Pinpoint the cell where the given text exists, returning its (X, Y) midpoint coordinate. 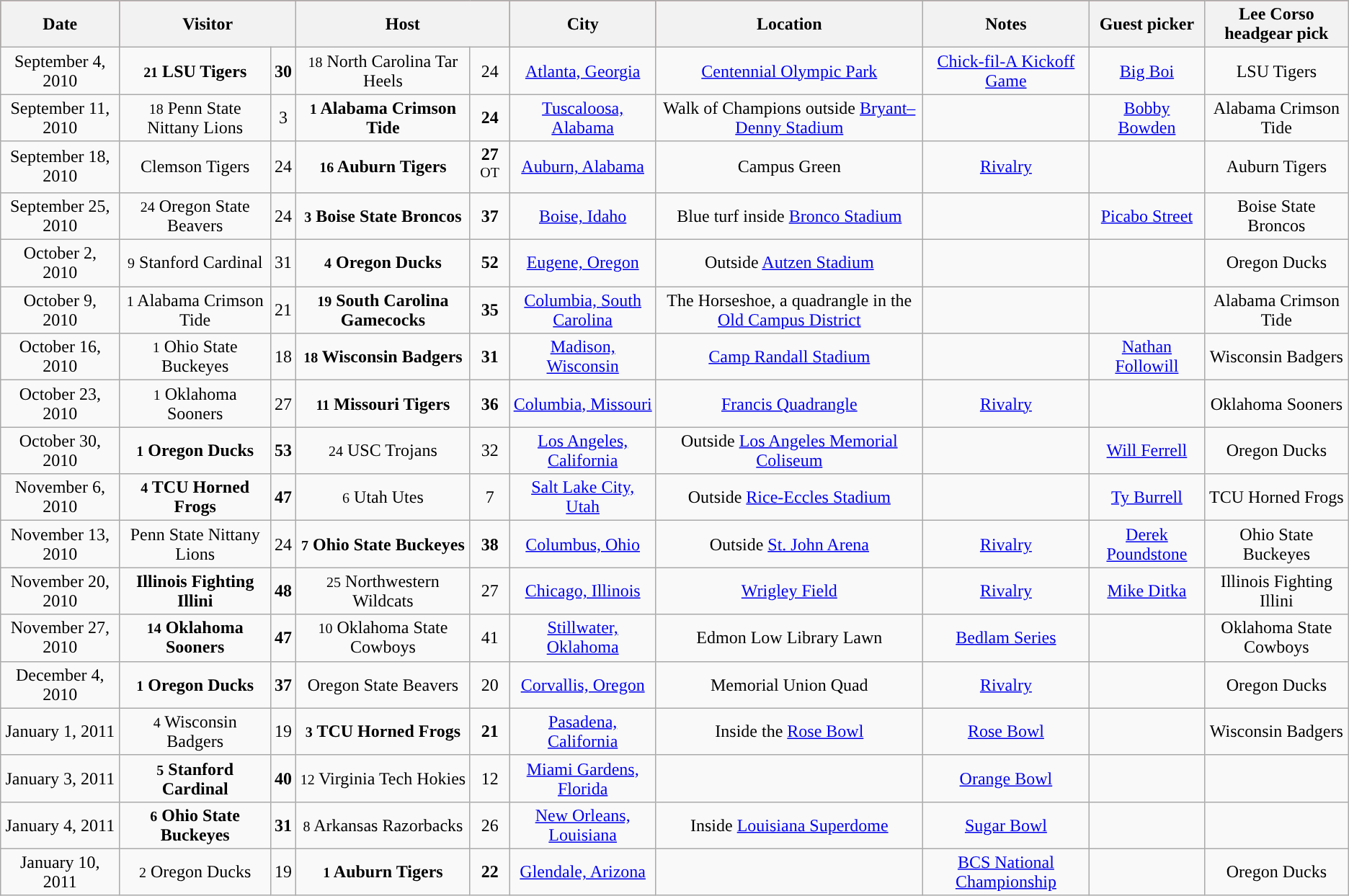
Boise State Broncos (1276, 216)
October 30, 2010 (61, 451)
October 9, 2010 (61, 310)
Big Boi (1147, 71)
20 (490, 684)
21 LSU Tigers (195, 71)
19 South Carolina Gamecocks (383, 310)
November 20, 2010 (61, 591)
12 (490, 778)
12 Virginia Tech Hokies (383, 778)
Oklahoma Sooners (1276, 403)
September 18, 2010 (61, 167)
Bobby Bowden (1147, 118)
Glendale, Arizona (582, 872)
January 1, 2011 (61, 732)
25 Northwestern Wildcats (383, 591)
TCU Horned Frogs (1276, 497)
Oregon State Beavers (383, 684)
The Horseshoe, a quadrangle in the Old Campus District (789, 310)
Stillwater, Oklahoma (582, 638)
38 (490, 545)
Orange Bowl (1006, 778)
Pasadena, California (582, 732)
18 Penn State Nittany Lions (195, 118)
36 (490, 403)
Centennial Olympic Park (789, 71)
Will Ferrell (1147, 451)
Outside Rice-Eccles Stadium (789, 497)
Corvallis, Oregon (582, 684)
Guest picker (1147, 24)
Date (61, 24)
LSU Tigers (1276, 71)
40 (284, 778)
4 TCU Horned Frogs (195, 497)
Eugene, Oregon (582, 264)
Host (404, 24)
14 Oklahoma Sooners (195, 638)
3 TCU Horned Frogs (383, 732)
4 Oregon Ducks (383, 264)
September 11, 2010 (61, 118)
Clemson Tigers (195, 167)
BCS National Championship (1006, 872)
November 13, 2010 (61, 545)
Ohio State Buckeyes (1276, 545)
Oklahoma State Cowboys (1276, 638)
7 (490, 497)
Inside the Rose Bowl (789, 732)
18 North Carolina Tar Heels (383, 71)
1 Auburn Tigers (383, 872)
Columbia, Missouri (582, 403)
October 16, 2010 (61, 357)
7 Ohio State Buckeyes (383, 545)
10 Oklahoma State Cowboys (383, 638)
Tuscaloosa, Alabama (582, 118)
22 (490, 872)
September 4, 2010 (61, 71)
Atlanta, Georgia (582, 71)
6 Utah Utes (383, 497)
18 (284, 357)
Picabo Street (1147, 216)
City (582, 24)
Mike Ditka (1147, 591)
Chicago, Illinois (582, 591)
Camp Randall Stadium (789, 357)
6 Ohio State Buckeyes (195, 825)
35 (490, 310)
October 2, 2010 (61, 264)
1 Oklahoma Sooners (195, 403)
Walk of Champions outside Bryant–Denny Stadium (789, 118)
4 Wisconsin Badgers (195, 732)
26 (490, 825)
November 6, 2010 (61, 497)
18 Wisconsin Badgers (383, 357)
27 OT (490, 167)
30 (284, 71)
New Orleans, Louisiana (582, 825)
Campus Green (789, 167)
Ty Burrell (1147, 497)
3 Boise State Broncos (383, 216)
24 USC Trojans (383, 451)
November 27, 2010 (61, 638)
Auburn, Alabama (582, 167)
January 3, 2011 (61, 778)
53 (284, 451)
Nathan Followill (1147, 357)
Outside Autzen Stadium (789, 264)
8 Arkansas Razorbacks (383, 825)
Visitor (208, 24)
Francis Quadrangle (789, 403)
Miami Gardens, Florida (582, 778)
32 (490, 451)
5 Stanford Cardinal (195, 778)
September 25, 2010 (61, 216)
October 23, 2010 (61, 403)
48 (284, 591)
Derek Poundstone (1147, 545)
Bedlam Series (1006, 638)
Memorial Union Quad (789, 684)
41 (490, 638)
Sugar Bowl (1006, 825)
52 (490, 264)
Outside St. John Arena (789, 545)
January 10, 2011 (61, 872)
Inside Louisiana Superdome (789, 825)
Madison, Wisconsin (582, 357)
Edmon Low Library Lawn (789, 638)
24 Oregon State Beavers (195, 216)
11 Missouri Tigers (383, 403)
Rose Bowl (1006, 732)
Columbus, Ohio (582, 545)
Lee Corso headgear pick (1276, 24)
Columbia, South Carolina (582, 310)
1 Ohio State Buckeyes (195, 357)
3 (284, 118)
Location (789, 24)
Salt Lake City, Utah (582, 497)
Outside Los Angeles Memorial Coliseum (789, 451)
Wrigley Field (789, 591)
Auburn Tigers (1276, 167)
Chick-fil-A Kickoff Game (1006, 71)
Boise, Idaho (582, 216)
Notes (1006, 24)
9 Stanford Cardinal (195, 264)
Los Angeles, California (582, 451)
2 Oregon Ducks (195, 872)
January 4, 2011 (61, 825)
Blue turf inside Bronco Stadium (789, 216)
December 4, 2010 (61, 684)
Penn State Nittany Lions (195, 545)
16 Auburn Tigers (383, 167)
